Search for the cell housing the specified text and yield its (X, Y) center coordinate. 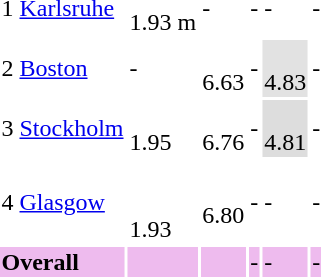
2 (8, 68)
6.76 (224, 128)
4.81 (286, 128)
6.80 (224, 202)
Overall (62, 262)
Stockholm (72, 128)
6.63 (224, 68)
3 (8, 128)
4.83 (286, 68)
Glasgow (72, 202)
1.93 (163, 202)
1.95 (163, 128)
Boston (72, 68)
4 (8, 202)
